Capture the cell that displays the provided text and extract its [x, y] central coordinate. 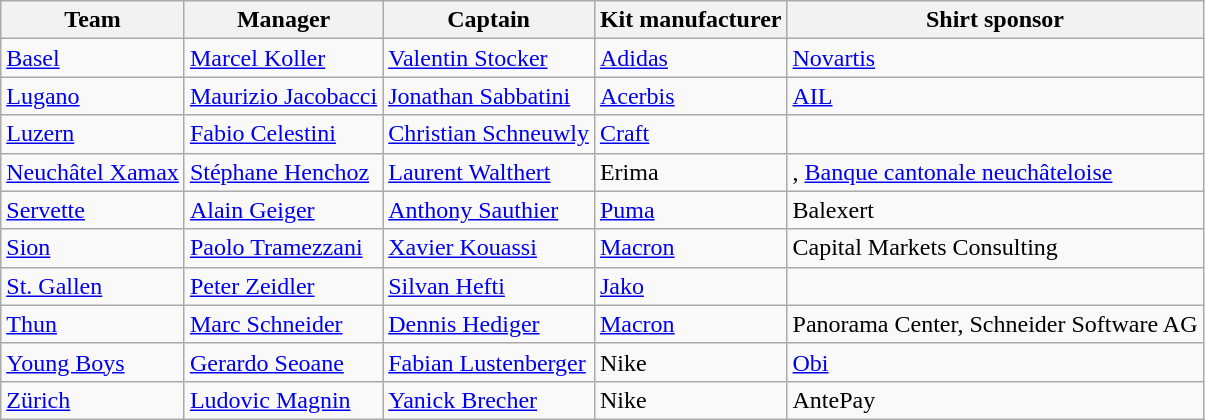
Thun [93, 324]
Maurizio Jacobacci [283, 96]
Yanick Brecher [489, 400]
Puma [690, 210]
Kit manufacturer [690, 20]
Team [93, 20]
Alain Geiger [283, 210]
Sion [93, 248]
Erima [690, 172]
Silvan Hefti [489, 286]
Xavier Kouassi [489, 248]
Shirt sponsor [995, 20]
Ludovic Magnin [283, 400]
Servette [93, 210]
AntePay [995, 400]
Capital Markets Consulting [995, 248]
Luzern [93, 134]
Balexert [995, 210]
Lugano [93, 96]
Panorama Center, Schneider Software AG [995, 324]
AIL [995, 96]
Anthony Sauthier [489, 210]
Acerbis [690, 96]
Fabio Celestini [283, 134]
Adidas [690, 58]
Jonathan Sabbatini [489, 96]
Craft [690, 134]
Marc Schneider [283, 324]
Peter Zeidler [283, 286]
Basel [93, 58]
Laurent Walthert [489, 172]
Jako [690, 286]
Gerardo Seoane [283, 362]
Zürich [93, 400]
Manager [283, 20]
Young Boys [93, 362]
Stéphane Henchoz [283, 172]
, Banque cantonale neuchâteloise [995, 172]
Paolo Tramezzani [283, 248]
Captain [489, 20]
Dennis Hediger [489, 324]
Fabian Lustenberger [489, 362]
Valentin Stocker [489, 58]
St. Gallen [93, 286]
Obi [995, 362]
Marcel Koller [283, 58]
Novartis [995, 58]
Christian Schneuwly [489, 134]
Neuchâtel Xamax [93, 172]
